For the text-containing cell, return its midpoint in (x, y) coordinate format. 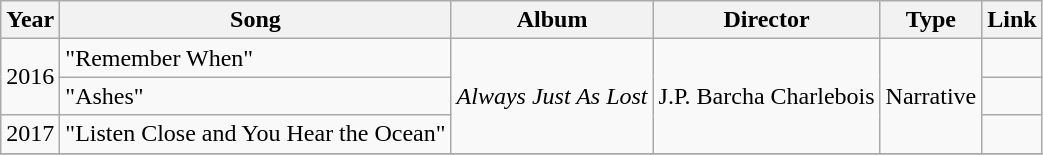
Link (1012, 20)
2017 (30, 134)
Year (30, 20)
"Ashes" (256, 96)
Always Just As Lost (552, 96)
Director (766, 20)
"Listen Close and You Hear the Ocean" (256, 134)
Album (552, 20)
Song (256, 20)
Type (931, 20)
2016 (30, 77)
Narrative (931, 96)
J.P. Barcha Charlebois (766, 96)
"Remember When" (256, 58)
